Capture the cell that displays the provided text and extract its [x, y] central coordinate. 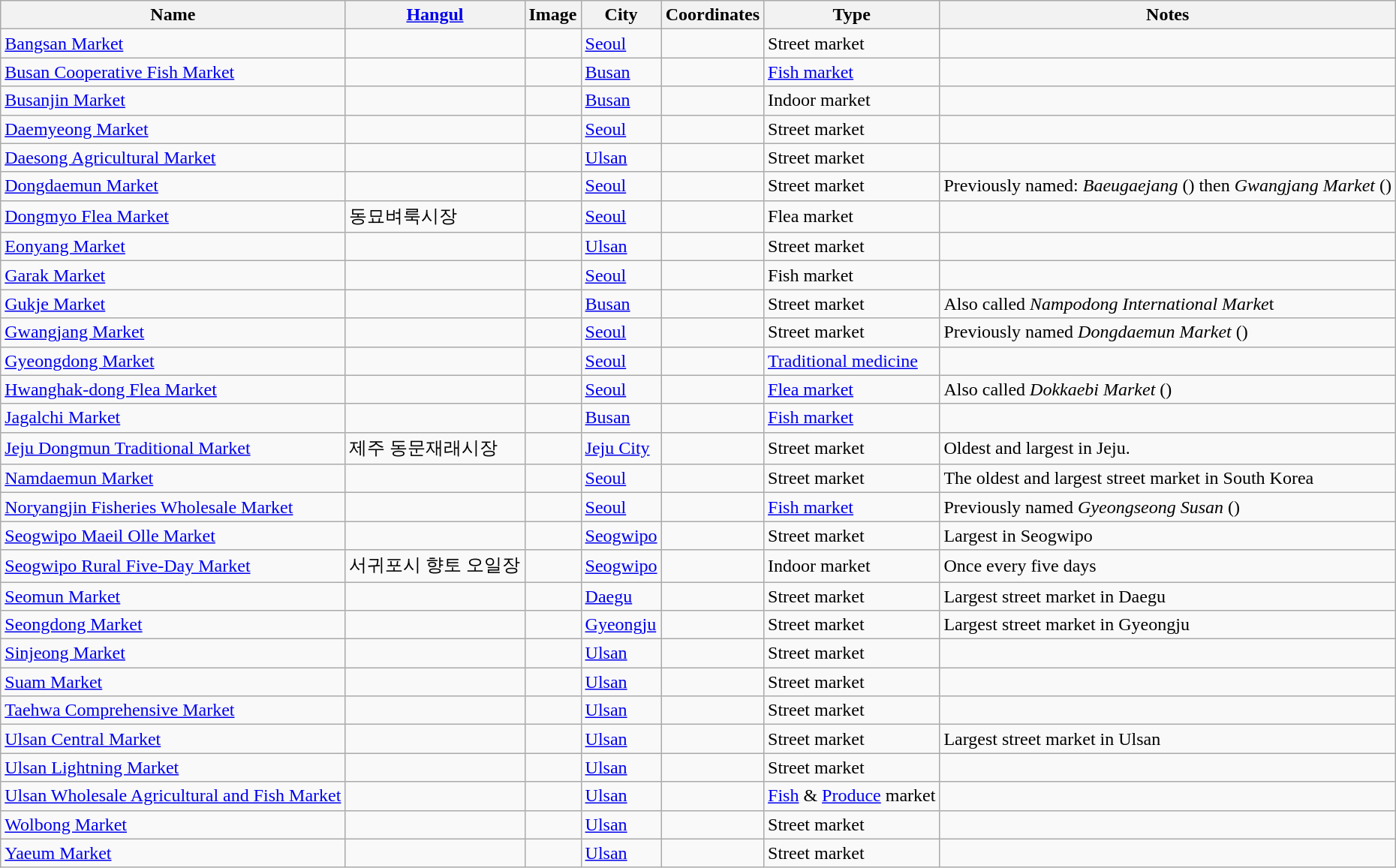
Yaeum Market [173, 853]
Name [173, 15]
Largest in Seogwipo [1168, 536]
Dongdaemun Market [173, 186]
Daemyeong Market [173, 129]
동묘벼룩시장 [435, 216]
Previously named Gyeongseong Susan () [1168, 507]
서귀포시 향토 오일장 [435, 566]
Largest street market in Gyeongju [1168, 625]
Largest street market in Ulsan [1168, 739]
Notes [1168, 15]
Noryangjin Fisheries Wholesale Market [173, 507]
Suam Market [173, 682]
Previously named: Baeugaejang () then Gwangjang Market () [1168, 186]
Gyeongdong Market [173, 361]
Jagalchi Market [173, 418]
Seogwipo Maeil Olle Market [173, 536]
Jeju City [621, 449]
제주 동문재래시장 [435, 449]
Largest street market in Daegu [1168, 596]
Oldest and largest in Jeju. [1168, 449]
Coordinates [712, 15]
Ulsan Wholesale Agricultural and Fish Market [173, 796]
Busanjin Market [173, 101]
Jeju Dongmun Traditional Market [173, 449]
Previously named Dongdaemun Market () [1168, 332]
Seongdong Market [173, 625]
Also called Nampodong International Market [1168, 304]
Seogwipo Rural Five-Day Market [173, 566]
Taehwa Comprehensive Market [173, 710]
Sinjeong Market [173, 653]
Gwangjang Market [173, 332]
Type [852, 15]
Also called Dokkaebi Market () [1168, 389]
Busan Cooperative Fish Market [173, 72]
Eonyang Market [173, 247]
Seomun Market [173, 596]
Gyeongju [621, 625]
Wolbong Market [173, 824]
Ulsan Lightning Market [173, 767]
Hangul [435, 15]
City [621, 15]
Dongmyo Flea Market [173, 216]
Image [552, 15]
Namdaemun Market [173, 479]
Daesong Agricultural Market [173, 158]
Daegu [621, 596]
Fish & Produce market [852, 796]
Hwanghak-dong Flea Market [173, 389]
Once every five days [1168, 566]
Ulsan Central Market [173, 739]
Bangsan Market [173, 44]
Gukje Market [173, 304]
Traditional medicine [852, 361]
The oldest and largest street market in South Korea [1168, 479]
Garak Market [173, 275]
